Identify which cell holds the provided text, then report its [x, y] central coordinate. 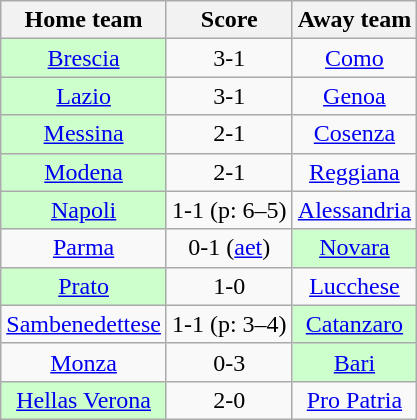
1-1 (p: 3–4) [229, 324]
Messina [84, 134]
Modena [84, 172]
Brescia [84, 58]
Home team [84, 20]
Prato [84, 286]
Reggiana [354, 172]
Cosenza [354, 134]
Lucchese [354, 286]
Lazio [84, 96]
Alessandria [354, 210]
Catanzaro [354, 324]
Hellas Verona [84, 400]
Novara [354, 248]
Como [354, 58]
Monza [84, 362]
1-1 (p: 6–5) [229, 210]
Away team [354, 20]
Genoa [354, 96]
2-0 [229, 400]
0-3 [229, 362]
0-1 (aet) [229, 248]
Parma [84, 248]
Napoli [84, 210]
Score [229, 20]
Sambenedettese [84, 324]
Bari [354, 362]
Pro Patria [354, 400]
1-0 [229, 286]
